Find where the given text appears and provide that cell's center as [X, Y] coordinate. 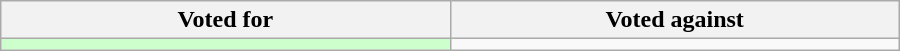
Voted against [674, 20]
Voted for [226, 20]
